Output the (X, Y) coordinate of the center of the cell containing the given text.  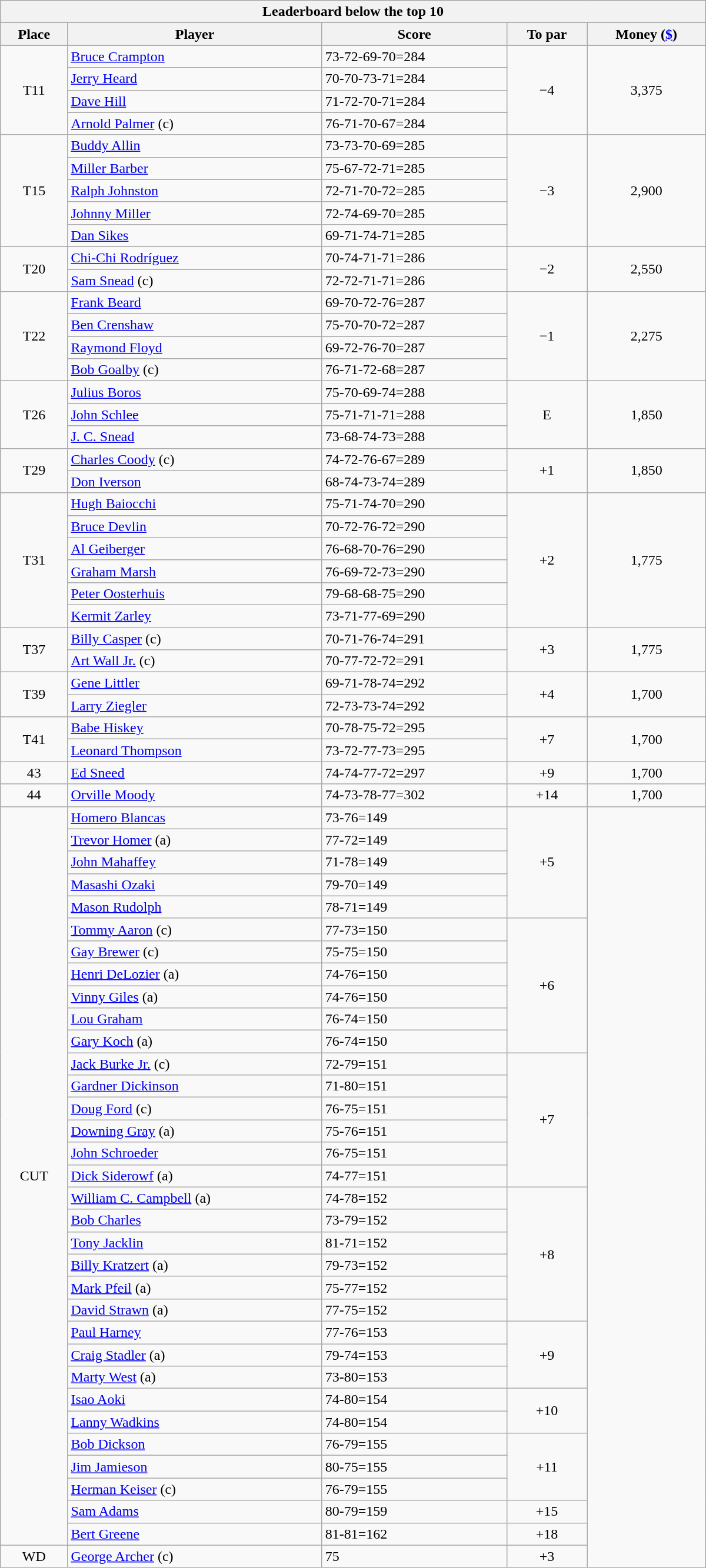
Kermit Zarley (195, 616)
71-72-70-71=284 (414, 101)
2,550 (646, 269)
Ed Sneed (195, 773)
Isao Aoki (195, 1400)
73-72-69-70=284 (414, 56)
79-68-68-75=290 (414, 593)
Downing Gray (a) (195, 1131)
Arnold Palmer (c) (195, 124)
WD (34, 1556)
Bruce Crampton (195, 56)
79-74=153 (414, 1355)
T11 (34, 90)
Al Geiberger (195, 549)
Jim Jamieson (195, 1467)
70-78-75-72=295 (414, 728)
74-72-76-67=289 (414, 459)
Trevor Homer (a) (195, 840)
Bob Goalby (c) (195, 370)
Billy Kratzert (a) (195, 1265)
Bob Dickson (195, 1444)
81-81=162 (414, 1534)
Orville Moody (195, 795)
+6 (547, 985)
J. C. Snead (195, 437)
Player (195, 34)
68-74-73-74=289 (414, 482)
Lou Graham (195, 1019)
73-72-77-73=295 (414, 750)
T41 (34, 739)
George Archer (c) (195, 1556)
2,900 (646, 191)
Art Wall Jr. (c) (195, 661)
70-71-76-74=291 (414, 638)
John Mahaffey (195, 862)
Money ($) (646, 34)
T31 (34, 560)
73-71-77-69=290 (414, 616)
T39 (34, 695)
+8 (547, 1254)
72-74-69-70=285 (414, 213)
Vinny Giles (a) (195, 997)
70-72-76-72=290 (414, 526)
To par (547, 34)
70-77-72-72=291 (414, 661)
74-73-78-77=302 (414, 795)
43 (34, 773)
CUT (34, 1176)
Babe Hiskey (195, 728)
Bert Greene (195, 1534)
73-76=149 (414, 818)
Ben Crenshaw (195, 325)
+14 (547, 795)
Hugh Baiocchi (195, 504)
Graham Marsh (195, 571)
77-75=152 (414, 1310)
73-73-70-69=285 (414, 146)
Don Iverson (195, 482)
Jack Burke Jr. (c) (195, 1064)
72-79=151 (414, 1064)
−2 (547, 269)
70-74-71-71=286 (414, 258)
+4 (547, 695)
Bruce Devlin (195, 526)
74-77=151 (414, 1176)
77-72=149 (414, 840)
Tommy Aaron (c) (195, 929)
3,375 (646, 90)
Lanny Wadkins (195, 1422)
Homero Blancas (195, 818)
75 (414, 1556)
+15 (547, 1512)
80-75=155 (414, 1467)
Paul Harney (195, 1332)
75-76=151 (414, 1131)
73-80=153 (414, 1377)
Chi-Chi Rodríguez (195, 258)
Henri DeLozier (a) (195, 974)
Miller Barber (195, 168)
Dick Siderowf (a) (195, 1176)
David Strawn (a) (195, 1310)
72-71-70-72=285 (414, 191)
Herman Keiser (c) (195, 1489)
73-79=152 (414, 1220)
81-71=152 (414, 1243)
78-71=149 (414, 907)
77-76=153 (414, 1332)
Dave Hill (195, 101)
Julius Boros (195, 392)
+2 (547, 560)
Masashi Ozaki (195, 885)
−3 (547, 191)
69-71-78-74=292 (414, 683)
Sam Snead (c) (195, 281)
79-70=149 (414, 885)
72-73-73-74=292 (414, 706)
73-68-74-73=288 (414, 437)
75-77=152 (414, 1287)
Larry Ziegler (195, 706)
69-72-76-70=287 (414, 348)
76-71-70-67=284 (414, 124)
Leonard Thompson (195, 750)
Peter Oosterhuis (195, 593)
Gay Brewer (c) (195, 952)
74-74-77-72=297 (414, 773)
70-70-73-71=284 (414, 79)
Mark Pfeil (a) (195, 1287)
Marty West (a) (195, 1377)
John Schlee (195, 415)
Place (34, 34)
+11 (547, 1467)
Raymond Floyd (195, 348)
Gary Koch (a) (195, 1042)
75-75=150 (414, 952)
Craig Stadler (a) (195, 1355)
44 (34, 795)
2,275 (646, 336)
Dan Sikes (195, 235)
Gardner Dickinson (195, 1086)
T37 (34, 649)
Johnny Miller (195, 213)
80-79=159 (414, 1512)
−1 (547, 336)
John Schroeder (195, 1153)
79-73=152 (414, 1265)
75-71-74-70=290 (414, 504)
Ralph Johnston (195, 191)
Charles Coody (c) (195, 459)
72-72-71-71=286 (414, 281)
+10 (547, 1411)
E (547, 415)
−4 (547, 90)
Jerry Heard (195, 79)
Score (414, 34)
T26 (34, 415)
75-71-71-71=288 (414, 415)
75-70-70-72=287 (414, 325)
77-73=150 (414, 929)
+5 (547, 862)
74-78=152 (414, 1198)
Doug Ford (c) (195, 1109)
Leaderboard below the top 10 (353, 12)
76-69-72-73=290 (414, 571)
71-80=151 (414, 1086)
T20 (34, 269)
+1 (547, 471)
Tony Jacklin (195, 1243)
69-71-74-71=285 (414, 235)
75-67-72-71=285 (414, 168)
T15 (34, 191)
Billy Casper (c) (195, 638)
+18 (547, 1534)
Sam Adams (195, 1512)
T29 (34, 471)
Buddy Allin (195, 146)
Bob Charles (195, 1220)
T22 (34, 336)
Mason Rudolph (195, 907)
71-78=149 (414, 862)
75-70-69-74=288 (414, 392)
76-71-72-68=287 (414, 370)
Frank Beard (195, 303)
76-68-70-76=290 (414, 549)
William C. Campbell (a) (195, 1198)
69-70-72-76=287 (414, 303)
Gene Littler (195, 683)
